Search for the cell housing the specified text and yield its (X, Y) center coordinate. 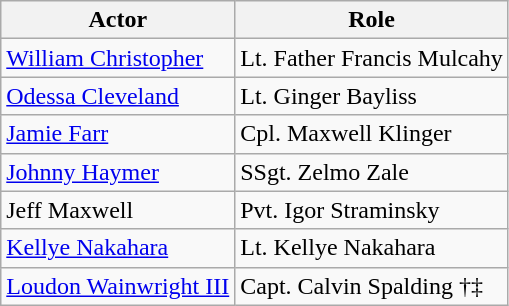
Capt. Calvin Spalding †‡ (372, 286)
Odessa Cleveland (118, 96)
Cpl. Maxwell Klinger (372, 134)
Lt. Father Francis Mulcahy (372, 58)
Lt. Kellye Nakahara (372, 248)
Jeff Maxwell (118, 210)
SSgt. Zelmo Zale (372, 172)
Loudon Wainwright III (118, 286)
Lt. Ginger Bayliss (372, 96)
William Christopher (118, 58)
Kellye Nakahara (118, 248)
Pvt. Igor Straminsky (372, 210)
Johnny Haymer (118, 172)
Actor (118, 20)
Jamie Farr (118, 134)
Role (372, 20)
